Capture the cell that displays the provided text and extract its (x, y) central coordinate. 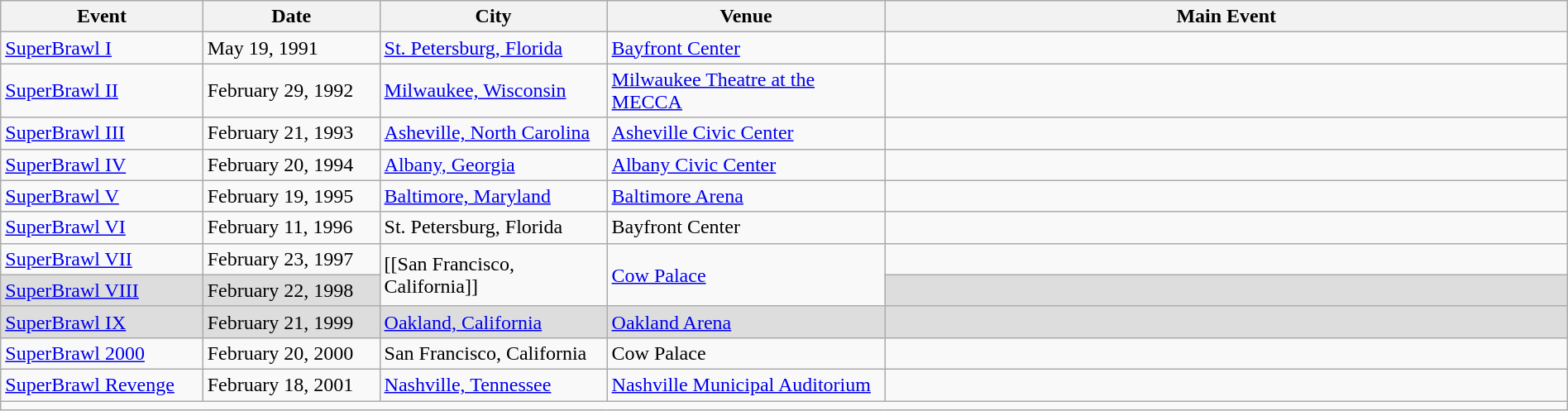
Asheville Civic Center (746, 133)
February 21, 1999 (291, 322)
February 20, 1994 (291, 165)
Oakland Arena (746, 322)
SuperBrawl VII (102, 259)
Albany, Georgia (493, 165)
Milwaukee Theatre at the MECCA (746, 91)
SuperBrawl Revenge (102, 385)
SuperBrawl 2000 (102, 353)
Milwaukee, Wisconsin (493, 91)
[[San Francisco, California]] (493, 275)
February 22, 1998 (291, 290)
February 19, 1995 (291, 196)
Oakland, California (493, 322)
City (493, 17)
SuperBrawl III (102, 133)
SuperBrawl VI (102, 227)
Main Event (1226, 17)
February 18, 2001 (291, 385)
May 19, 1991 (291, 48)
Baltimore, Maryland (493, 196)
Asheville, North Carolina (493, 133)
Nashville, Tennessee (493, 385)
Event (102, 17)
SuperBrawl IV (102, 165)
SuperBrawl VIII (102, 290)
February 29, 1992 (291, 91)
February 23, 1997 (291, 259)
SuperBrawl IX (102, 322)
Nashville Municipal Auditorium (746, 385)
San Francisco, California (493, 353)
SuperBrawl V (102, 196)
Albany Civic Center (746, 165)
February 21, 1993 (291, 133)
Date (291, 17)
February 11, 1996 (291, 227)
SuperBrawl II (102, 91)
Venue (746, 17)
February 20, 2000 (291, 353)
Baltimore Arena (746, 196)
SuperBrawl I (102, 48)
